Determine the (X, Y) coordinate at the center of the cell enclosing the given text.  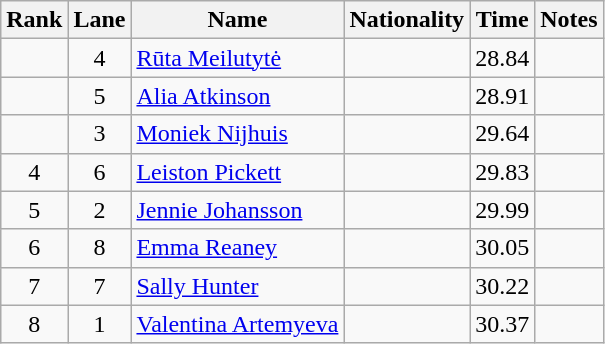
29.99 (502, 210)
29.83 (502, 172)
Emma Reaney (238, 248)
Valentina Artemyeva (238, 324)
28.91 (502, 96)
Name (238, 20)
28.84 (502, 58)
Rūta Meilutytė (238, 58)
29.64 (502, 134)
30.22 (502, 286)
30.37 (502, 324)
2 (100, 210)
Moniek Nijhuis (238, 134)
Time (502, 20)
1 (100, 324)
Nationality (407, 20)
3 (100, 134)
Alia Atkinson (238, 96)
Leiston Pickett (238, 172)
Lane (100, 20)
30.05 (502, 248)
Jennie Johansson (238, 210)
Sally Hunter (238, 286)
Notes (569, 20)
Rank (34, 20)
